Return [x, y] of the center of cell containing provided text 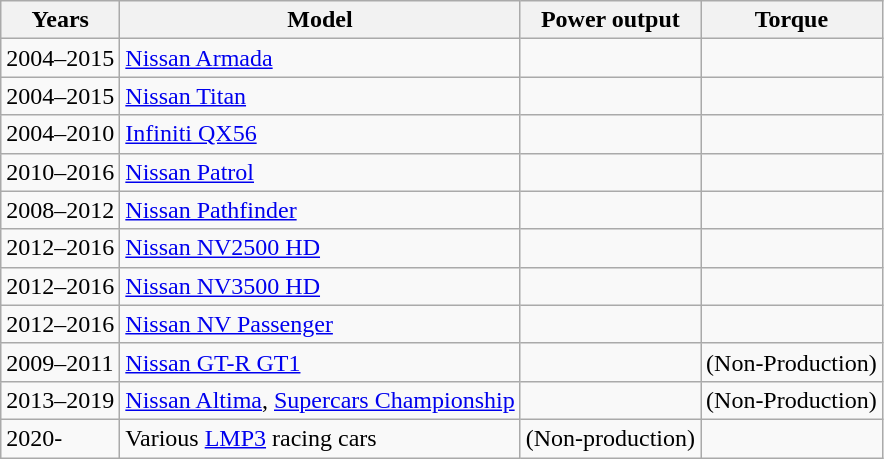
Infiniti QX56 [320, 134]
2010–2016 [60, 172]
Nissan GT-R GT1 [320, 362]
Torque [792, 20]
Nissan Altima, Supercars Championship [320, 400]
Nissan Pathfinder [320, 210]
Nissan NV Passenger [320, 324]
Nissan Armada [320, 58]
(Non-production) [610, 438]
2008–2012 [60, 210]
2013–2019 [60, 400]
Years [60, 20]
Nissan Patrol [320, 172]
Nissan NV3500 HD [320, 286]
Model [320, 20]
Nissan Titan [320, 96]
Nissan NV2500 HD [320, 248]
2009–2011 [60, 362]
Various LMP3 racing cars [320, 438]
Power output [610, 20]
2004–2010 [60, 134]
2020- [60, 438]
